Provide the [x, y] coordinate of the cell's center where the given text is located.  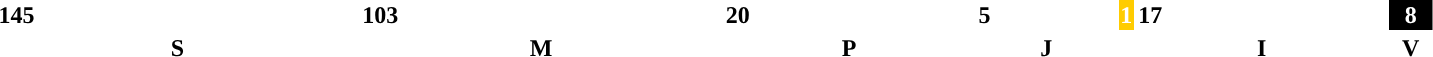
20 [849, 15]
8 [1410, 15]
5 [1046, 15]
103 [542, 15]
1 [1126, 15]
17 [1262, 15]
